Find where the given text appears and provide that cell's center as (x, y) coordinate. 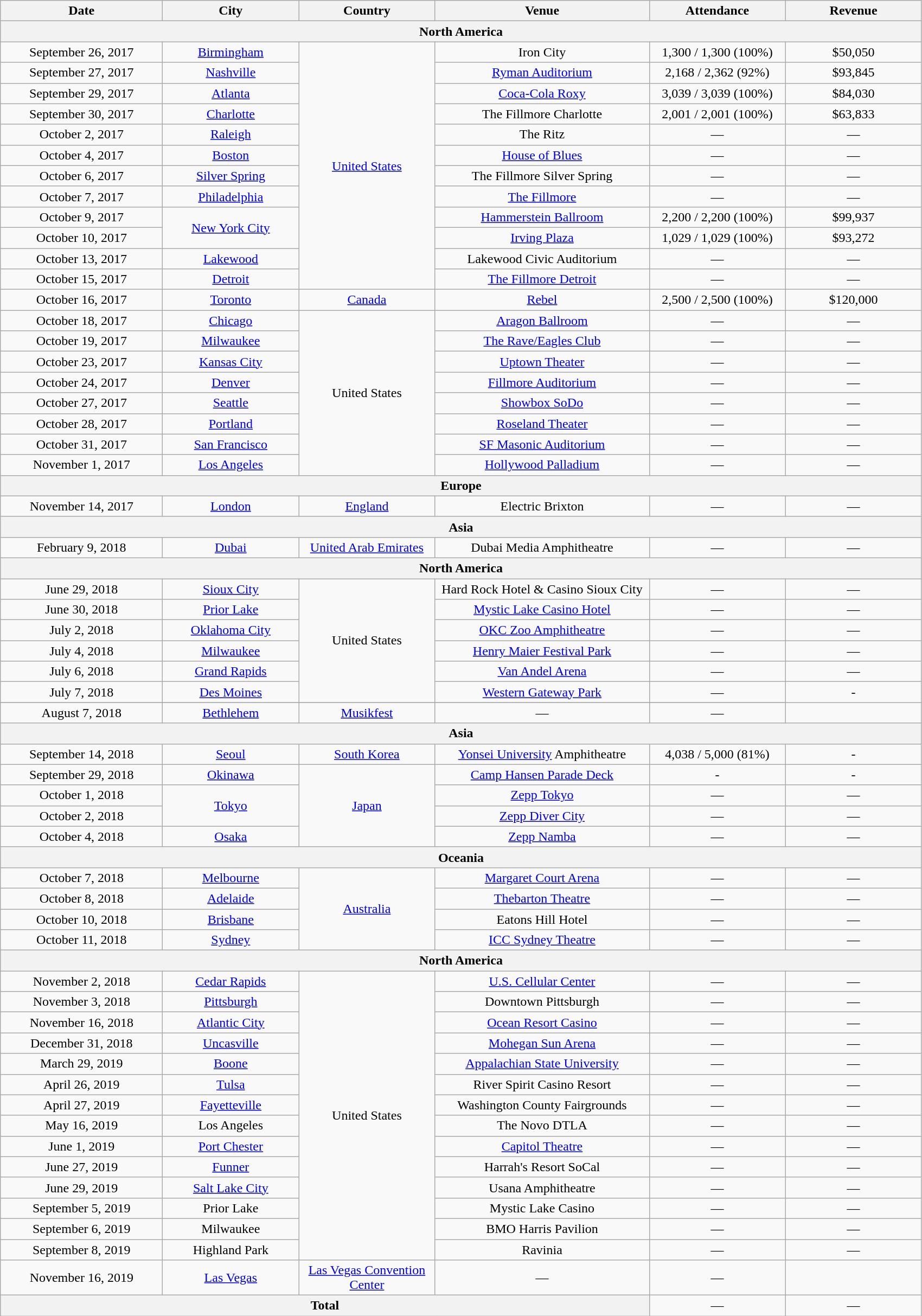
October 7, 2017 (81, 196)
October 13, 2017 (81, 259)
Dubai (231, 547)
New York City (231, 227)
Tulsa (231, 1084)
September 14, 2018 (81, 754)
October 8, 2018 (81, 898)
Margaret Court Arena (542, 878)
Mystic Lake Casino (542, 1208)
October 19, 2017 (81, 341)
Grand Rapids (231, 672)
Van Andel Arena (542, 672)
Mohegan Sun Arena (542, 1043)
December 31, 2018 (81, 1043)
The Fillmore Charlotte (542, 114)
October 6, 2017 (81, 176)
Atlantic City (231, 1023)
July 6, 2018 (81, 672)
September 8, 2019 (81, 1249)
Camp Hansen Parade Deck (542, 775)
June 27, 2019 (81, 1167)
Uptown Theater (542, 362)
November 3, 2018 (81, 1002)
Birmingham (231, 52)
Port Chester (231, 1146)
The Ritz (542, 135)
Ocean Resort Casino (542, 1023)
June 29, 2019 (81, 1187)
Charlotte (231, 114)
$50,050 (854, 52)
Iron City (542, 52)
Las Vegas Convention Center (367, 1278)
Total (325, 1306)
Melbourne (231, 878)
Japan (367, 806)
July 7, 2018 (81, 692)
Date (81, 11)
Zepp Tokyo (542, 795)
October 16, 2017 (81, 300)
Eatons Hill Hotel (542, 919)
June 29, 2018 (81, 589)
Usana Amphitheatre (542, 1187)
Yonsei University Amphitheatre (542, 754)
October 23, 2017 (81, 362)
2,168 / 2,362 (92%) (717, 73)
House of Blues (542, 155)
Ravinia (542, 1249)
BMO Harris Pavilion (542, 1229)
Canada (367, 300)
Funner (231, 1167)
$93,845 (854, 73)
November 16, 2019 (81, 1278)
Irving Plaza (542, 238)
SF Masonic Auditorium (542, 444)
October 31, 2017 (81, 444)
Atlanta (231, 93)
The Fillmore Silver Spring (542, 176)
July 4, 2018 (81, 651)
4,038 / 5,000 (81%) (717, 754)
United Arab Emirates (367, 547)
Fayetteville (231, 1105)
Washington County Fairgrounds (542, 1105)
Highland Park (231, 1249)
Boone (231, 1064)
Lakewood (231, 259)
Coca-Cola Roxy (542, 93)
Toronto (231, 300)
$120,000 (854, 300)
Adelaide (231, 898)
City (231, 11)
October 2, 2017 (81, 135)
Portland (231, 424)
November 2, 2018 (81, 981)
The Fillmore Detroit (542, 279)
1,029 / 1,029 (100%) (717, 238)
Raleigh (231, 135)
October 10, 2018 (81, 919)
Las Vegas (231, 1278)
Silver Spring (231, 176)
October 27, 2017 (81, 403)
Europe (461, 485)
Harrah's Resort SoCal (542, 1167)
Ryman Auditorium (542, 73)
$93,272 (854, 238)
Henry Maier Festival Park (542, 651)
$84,030 (854, 93)
Uncasville (231, 1043)
September 30, 2017 (81, 114)
October 2, 2018 (81, 816)
The Fillmore (542, 196)
Hard Rock Hotel & Casino Sioux City (542, 589)
October 24, 2017 (81, 382)
Denver (231, 382)
Chicago (231, 321)
Fillmore Auditorium (542, 382)
October 28, 2017 (81, 424)
Rebel (542, 300)
June 1, 2019 (81, 1146)
November 14, 2017 (81, 506)
October 11, 2018 (81, 940)
September 6, 2019 (81, 1229)
October 1, 2018 (81, 795)
2,001 / 2,001 (100%) (717, 114)
Attendance (717, 11)
2,200 / 2,200 (100%) (717, 217)
Oklahoma City (231, 630)
Musikfest (367, 713)
October 7, 2018 (81, 878)
3,039 / 3,039 (100%) (717, 93)
Kansas City (231, 362)
The Novo DTLA (542, 1126)
November 1, 2017 (81, 465)
April 26, 2019 (81, 1084)
Electric Brixton (542, 506)
Pittsburgh (231, 1002)
2,500 / 2,500 (100%) (717, 300)
Okinawa (231, 775)
Seoul (231, 754)
Brisbane (231, 919)
Australia (367, 909)
October 4, 2017 (81, 155)
ICC Sydney Theatre (542, 940)
Dubai Media Amphitheatre (542, 547)
February 9, 2018 (81, 547)
October 4, 2018 (81, 836)
Des Moines (231, 692)
Venue (542, 11)
1,300 / 1,300 (100%) (717, 52)
Showbox SoDo (542, 403)
July 2, 2018 (81, 630)
October 10, 2017 (81, 238)
Salt Lake City (231, 1187)
Nashville (231, 73)
$99,937 (854, 217)
June 30, 2018 (81, 610)
Tokyo (231, 806)
Sioux City (231, 589)
$63,833 (854, 114)
Aragon Ballroom (542, 321)
September 27, 2017 (81, 73)
May 16, 2019 (81, 1126)
November 16, 2018 (81, 1023)
March 29, 2019 (81, 1064)
October 18, 2017 (81, 321)
The Rave/Eagles Club (542, 341)
Country (367, 11)
September 29, 2017 (81, 93)
September 26, 2017 (81, 52)
Zepp Namba (542, 836)
U.S. Cellular Center (542, 981)
August 7, 2018 (81, 713)
October 15, 2017 (81, 279)
September 29, 2018 (81, 775)
Zepp Diver City (542, 816)
Osaka (231, 836)
Oceania (461, 857)
Appalachian State University (542, 1064)
Capitol Theatre (542, 1146)
England (367, 506)
Cedar Rapids (231, 981)
Hammerstein Ballroom (542, 217)
April 27, 2019 (81, 1105)
Revenue (854, 11)
Seattle (231, 403)
Bethlehem (231, 713)
Philadelphia (231, 196)
Lakewood Civic Auditorium (542, 259)
South Korea (367, 754)
October 9, 2017 (81, 217)
Thebarton Theatre (542, 898)
Roseland Theater (542, 424)
London (231, 506)
Western Gateway Park (542, 692)
OKC Zoo Amphitheatre (542, 630)
Hollywood Palladium (542, 465)
Downtown Pittsburgh (542, 1002)
River Spirit Casino Resort (542, 1084)
Sydney (231, 940)
Mystic Lake Casino Hotel (542, 610)
San Francisco (231, 444)
Boston (231, 155)
Detroit (231, 279)
September 5, 2019 (81, 1208)
